Return the (X, Y) coordinate for the center point of the cell that contains the specified text.  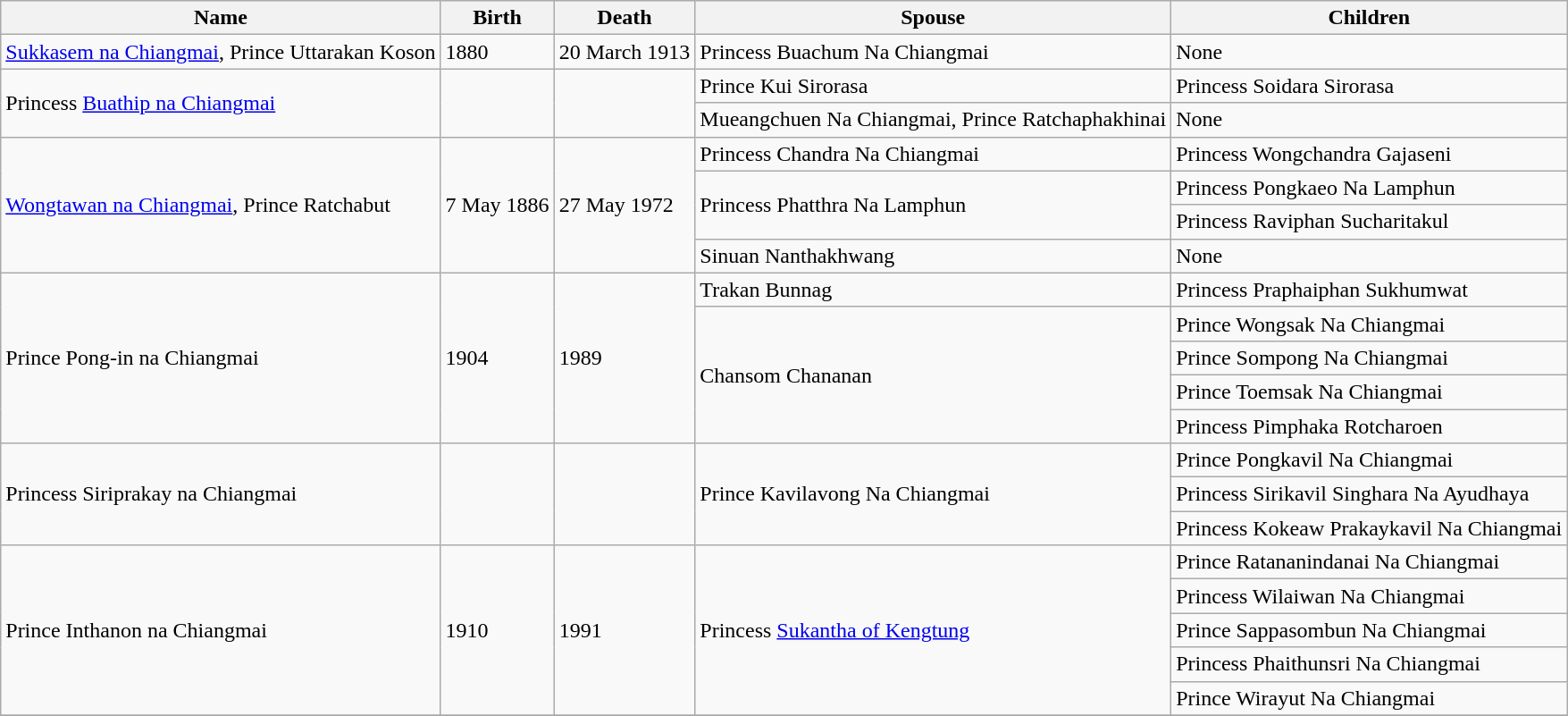
Prince Kavilavong Na Chiangmai (933, 494)
Prince Toemsak Na Chiangmai (1369, 392)
Princess Pimphaka Rotcharoen (1369, 426)
Prince Sompong Na Chiangmai (1369, 358)
Princess Kokeaw Prakaykavil Na Chiangmai (1369, 528)
Spouse (933, 18)
Prince Wirayut Na Chiangmai (1369, 698)
7 May 1886 (497, 205)
20 March 1913 (625, 52)
1910 (497, 630)
Prince Wongsak Na Chiangmai (1369, 324)
Prince Inthanon na Chiangmai (221, 630)
Princess Phaithunsri Na Chiangmai (1369, 664)
Prince Pongkavil Na Chiangmai (1369, 460)
Princess Buachum Na Chiangmai (933, 52)
1904 (497, 358)
Princess Wongchandra Gajaseni (1369, 154)
Trakan Bunnag (933, 290)
Princess Sirikavil Singhara Na Ayudhaya (1369, 494)
1880 (497, 52)
Prince Pong-in na Chiangmai (221, 358)
Name (221, 18)
Mueangchuen Na Chiangmai, Prince Ratchaphakhinai (933, 120)
Princess Buathip na Chiangmai (221, 103)
Sinuan Nanthakhwang (933, 256)
Children (1369, 18)
Princess Sukantha of Kengtung (933, 630)
Princess Raviphan Sucharitakul (1369, 222)
27 May 1972 (625, 205)
Wongtawan na Chiangmai, Prince Ratchabut (221, 205)
Princess Wilaiwan Na Chiangmai (1369, 596)
Death (625, 18)
Prince Ratananindanai Na Chiangmai (1369, 562)
1989 (625, 358)
Prince Sappasombun Na Chiangmai (1369, 630)
1991 (625, 630)
Chansom Chananan (933, 375)
Princess Siriprakay na Chiangmai (221, 494)
Prince Kui Sirorasa (933, 86)
Birth (497, 18)
Princess Praphaiphan Sukhumwat (1369, 290)
Princess Pongkaeo Na Lamphun (1369, 188)
Princess Soidara Sirorasa (1369, 86)
Princess Phatthra Na Lamphun (933, 205)
Sukkasem na Chiangmai, Prince Uttarakan Koson (221, 52)
Princess Chandra Na Chiangmai (933, 154)
